Identify which cell holds the provided text, then report its (X, Y) central coordinate. 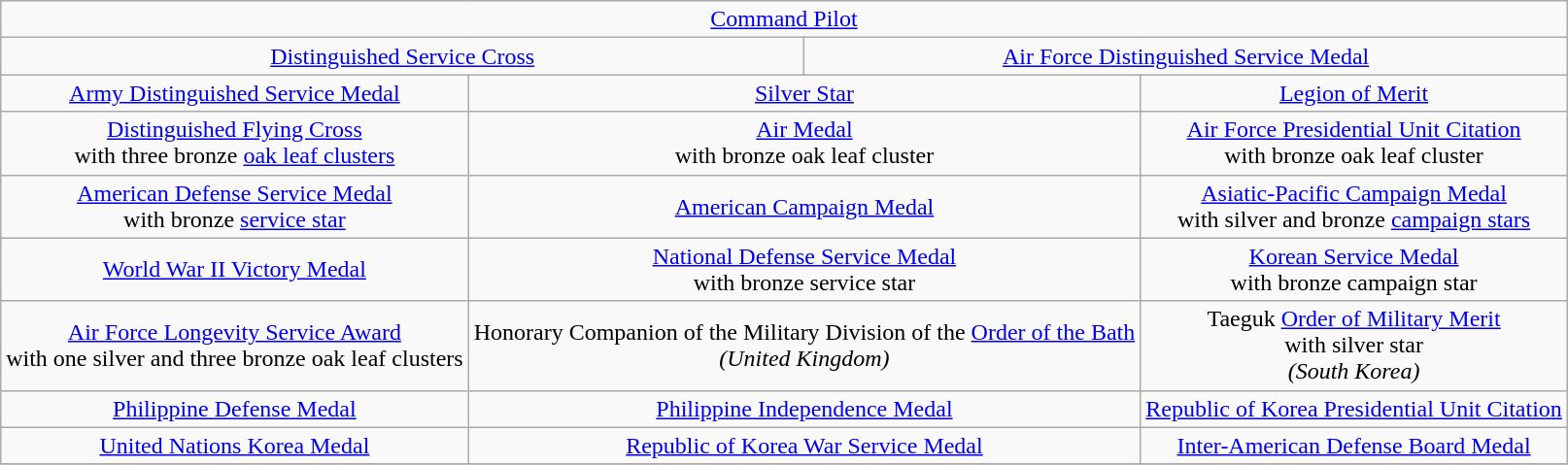
Air Force Presidential Unit Citationwith bronze oak leaf cluster (1354, 144)
American Campaign Medal (804, 206)
American Defense Service Medalwith bronze service star (235, 206)
Taeguk Order of Military Meritwith silver star(South Korea) (1354, 346)
Command Pilot (785, 19)
Air Medalwith bronze oak leaf cluster (804, 144)
Legion of Merit (1354, 93)
Air Force Longevity Service Awardwith one silver and three bronze oak leaf clusters (235, 346)
Republic of Korea Presidential Unit Citation (1354, 409)
Republic of Korea War Service Medal (804, 446)
National Defense Service Medalwith bronze service star (804, 270)
Inter-American Defense Board Medal (1354, 446)
United Nations Korea Medal (235, 446)
Korean Service Medalwith bronze campaign star (1354, 270)
World War II Victory Medal (235, 270)
Distinguished Service Cross (402, 56)
Philippine Independence Medal (804, 409)
Air Force Distinguished Service Medal (1186, 56)
Honorary Companion of the Military Division of the Order of the Bath(United Kingdom) (804, 346)
Army Distinguished Service Medal (235, 93)
Asiatic-Pacific Campaign Medalwith silver and bronze campaign stars (1354, 206)
Silver Star (804, 93)
Philippine Defense Medal (235, 409)
Distinguished Flying Crosswith three bronze oak leaf clusters (235, 144)
